Determine the [X, Y] coordinate at the center of the cell enclosing the given text.  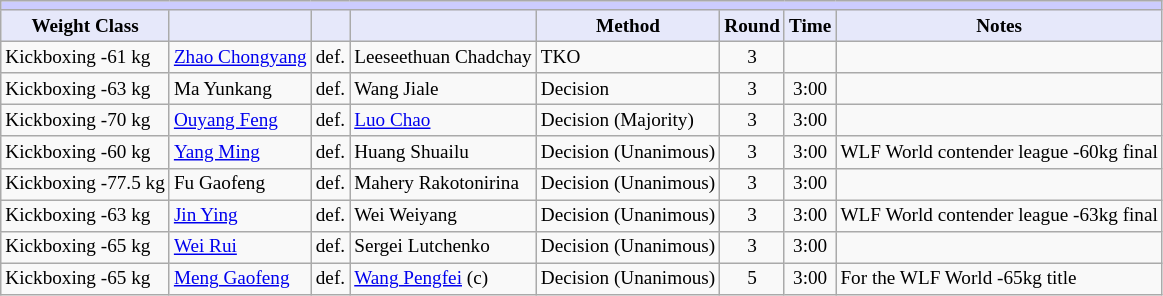
Sergei Lutchenko [444, 247]
Ma Yunkang [240, 89]
Kickboxing -70 kg [86, 121]
Fu Gaofeng [240, 184]
Huang Shuailu [444, 152]
Decision (Majority) [628, 121]
TKO [628, 57]
Zhao Chongyang [240, 57]
Jin Ying [240, 216]
Wei Rui [240, 247]
For the WLF World -65kg title [1000, 279]
WLF World contender league -63kg final [1000, 216]
Leeseethuan Chadchay [444, 57]
Wang Pengfei (c) [444, 279]
Decision [628, 89]
Round [752, 26]
Kickboxing -77.5 kg [86, 184]
Method [628, 26]
Kickboxing -61 kg [86, 57]
Weight Class [86, 26]
Mahery Rakotonirina [444, 184]
Wang Jiale [444, 89]
WLF World contender league -60kg final [1000, 152]
Yang Ming [240, 152]
Time [810, 26]
Kickboxing -60 kg [86, 152]
Notes [1000, 26]
5 [752, 279]
Luo Chao [444, 121]
Meng Gaofeng [240, 279]
Wei Weiyang [444, 216]
Ouyang Feng [240, 121]
